Identify which cell holds the provided text, then report its [x, y] central coordinate. 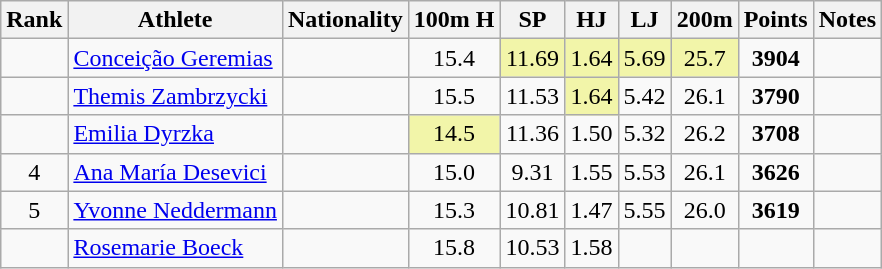
Conceição Geremias [176, 58]
Ana María Desevici [176, 172]
Rosemarie Boeck [176, 248]
5 [34, 210]
26.2 [704, 134]
Yvonne Neddermann [176, 210]
11.53 [532, 96]
4 [34, 172]
200m [704, 20]
LJ [644, 20]
1.58 [592, 248]
10.53 [532, 248]
HJ [592, 20]
15.3 [454, 210]
10.81 [532, 210]
5.69 [644, 58]
1.55 [592, 172]
Notes [847, 20]
3904 [776, 58]
25.7 [704, 58]
5.42 [644, 96]
Points [776, 20]
11.36 [532, 134]
5.53 [644, 172]
3626 [776, 172]
Themis Zambrzycki [176, 96]
Athlete [176, 20]
3790 [776, 96]
15.4 [454, 58]
15.8 [454, 248]
3619 [776, 210]
3708 [776, 134]
14.5 [454, 134]
26.0 [704, 210]
1.47 [592, 210]
100m H [454, 20]
Rank [34, 20]
Emilia Dyrzka [176, 134]
15.5 [454, 96]
1.50 [592, 134]
5.55 [644, 210]
9.31 [532, 172]
Nationality [345, 20]
SP [532, 20]
15.0 [454, 172]
11.69 [532, 58]
5.32 [644, 134]
